Search for the cell housing the specified text and yield its (x, y) center coordinate. 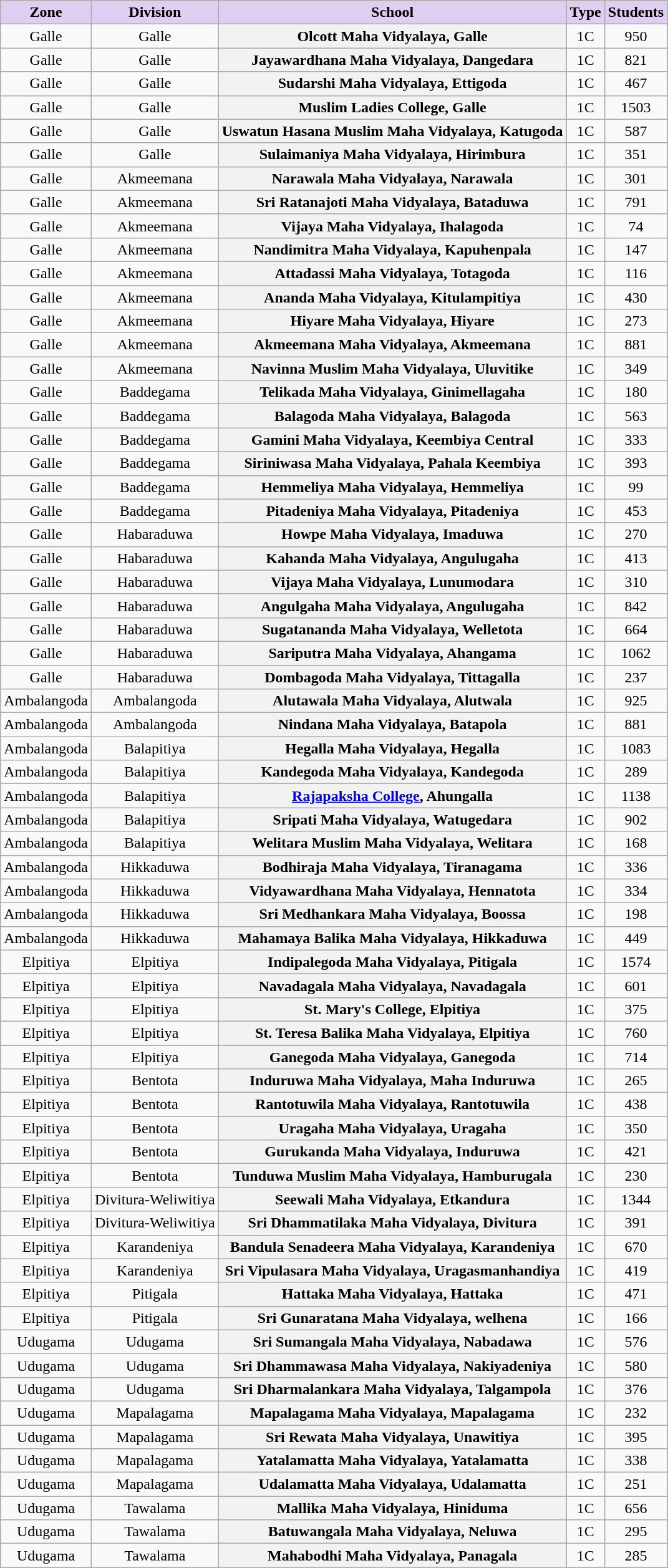
471 (636, 1294)
Division (155, 12)
714 (636, 1057)
Bodhiraja Maha Vidyalaya, Tiranagama (392, 867)
Indipalegoda Maha Vidyalaya, Pitigala (392, 962)
168 (636, 843)
350 (636, 1128)
Ananda Maha Vidyalaya, Kitulampitiya (392, 298)
Rajapaksha College, Ahungalla (392, 796)
251 (636, 1484)
Mallika Maha Vidyalaya, Hiniduma (392, 1508)
166 (636, 1318)
587 (636, 131)
Telikada Maha Vidyalaya, Ginimellagaha (392, 392)
Sulaimaniya Maha Vidyalaya, Hirimbura (392, 155)
Kandegoda Maha Vidyalaya, Kandegoda (392, 772)
Akmeemana Maha Vidyalaya, Akmeemana (392, 345)
1138 (636, 796)
Vijaya Maha Vidyalaya, Lunumodara (392, 582)
1574 (636, 962)
601 (636, 985)
Hegalla Maha Vidyalaya, Hegalla (392, 748)
338 (636, 1461)
116 (636, 273)
Mahabodhi Maha Vidyalaya, Panagala (392, 1556)
99 (636, 487)
438 (636, 1105)
580 (636, 1365)
Navadagala Maha Vidyalaya, Navadagala (392, 985)
265 (636, 1081)
421 (636, 1152)
950 (636, 36)
467 (636, 84)
Hiyare Maha Vidyalaya, Hiyare (392, 321)
Vijaya Maha Vidyalaya, Ihalagoda (392, 226)
670 (636, 1247)
Hattaka Maha Vidyalaya, Hattaka (392, 1294)
664 (636, 629)
147 (636, 249)
349 (636, 369)
Uragaha Maha Vidyalaya, Uragaha (392, 1128)
395 (636, 1436)
1503 (636, 107)
1062 (636, 653)
Mahamaya Balika Maha Vidyalaya, Hikkaduwa (392, 938)
270 (636, 535)
Uswatun Hasana Muslim Maha Vidyalaya, Katugoda (392, 131)
Gamini Maha Vidyalaya, Keembiya Central (392, 440)
Hemmeliya Maha Vidyalaya, Hemmeliya (392, 487)
393 (636, 463)
Vidyawardhana Maha Vidyalaya, Hennatota (392, 891)
351 (636, 155)
310 (636, 582)
791 (636, 202)
273 (636, 321)
Sripati Maha Vidyalaya, Watugedara (392, 820)
Sri Ratanajoti Maha Vidyalaya, Bataduwa (392, 202)
St. Mary's College, Elpitiya (392, 1009)
391 (636, 1223)
Seewali Maha Vidyalaya, Etkandura (392, 1199)
Kahanda Maha Vidyalaya, Angulugaha (392, 558)
Sri Medhankara Maha Vidyalaya, Boossa (392, 914)
Sri Gunaratana Maha Vidyalaya, welhena (392, 1318)
301 (636, 178)
237 (636, 677)
Sariputra Maha Vidyalaya, Ahangama (392, 653)
Pitadeniya Maha Vidyalaya, Pitadeniya (392, 511)
Mapalagama Maha Vidyalaya, Mapalagama (392, 1413)
376 (636, 1389)
295 (636, 1532)
925 (636, 701)
Ganegoda Maha Vidyalaya, Ganegoda (392, 1057)
430 (636, 298)
Balagoda Maha Vidyalaya, Balagoda (392, 416)
563 (636, 416)
Welitara Muslim Maha Vidyalaya, Welitara (392, 843)
Yatalamatta Maha Vidyalaya, Yatalamatta (392, 1461)
Muslim Ladies College, Galle (392, 107)
Sri Dharmalankara Maha Vidyalaya, Talgampola (392, 1389)
Sugatananda Maha Vidyalaya, Welletota (392, 629)
Rantotuwila Maha Vidyalaya, Rantotuwila (392, 1105)
Nindana Maha Vidyalaya, Batapola (392, 725)
Sri Dhammawasa Maha Vidyalaya, Nakiyadeniya (392, 1365)
Bandula Senadeera Maha Vidyalaya, Karandeniya (392, 1247)
Batuwangala Maha Vidyalaya, Neluwa (392, 1532)
Navinna Muslim Maha Vidyalaya, Uluvitike (392, 369)
760 (636, 1033)
1344 (636, 1199)
336 (636, 867)
333 (636, 440)
902 (636, 820)
Howpe Maha Vidyalaya, Imaduwa (392, 535)
School (392, 12)
Attadassi Maha Vidyalaya, Totagoda (392, 273)
375 (636, 1009)
Tunduwa Muslim Maha Vidyalaya, Hamburugala (392, 1176)
289 (636, 772)
180 (636, 392)
419 (636, 1270)
Nandimitra Maha Vidyalaya, Kapuhenpala (392, 249)
Udalamatta Maha Vidyalaya, Udalamatta (392, 1484)
Sri Vipulasara Maha Vidyalaya, Uragasmanhandiya (392, 1270)
Narawala Maha Vidyalaya, Narawala (392, 178)
285 (636, 1556)
Type (585, 12)
Dombagoda Maha Vidyalaya, Tittagalla (392, 677)
198 (636, 914)
74 (636, 226)
Sri Dhammatilaka Maha Vidyalaya, Divitura (392, 1223)
Sri Rewata Maha Vidyalaya, Unawitiya (392, 1436)
Zone (46, 12)
232 (636, 1413)
Olcott Maha Vidyalaya, Galle (392, 36)
1083 (636, 748)
Students (636, 12)
Sudarshi Maha Vidyalaya, Ettigoda (392, 84)
Siriniwasa Maha Vidyalaya, Pahala Keembiya (392, 463)
576 (636, 1342)
449 (636, 938)
St. Teresa Balika Maha Vidyalaya, Elpitiya (392, 1033)
Angulgaha Maha Vidyalaya, Angulugaha (392, 606)
230 (636, 1176)
821 (636, 60)
656 (636, 1508)
413 (636, 558)
334 (636, 891)
842 (636, 606)
Sri Sumangala Maha Vidyalaya, Nabadawa (392, 1342)
453 (636, 511)
Induruwa Maha Vidyalaya, Maha Induruwa (392, 1081)
Jayawardhana Maha Vidyalaya, Dangedara (392, 60)
Gurukanda Maha Vidyalaya, Induruwa (392, 1152)
Alutawala Maha Vidyalaya, Alutwala (392, 701)
